Identify which cell holds the provided text, then report its (x, y) central coordinate. 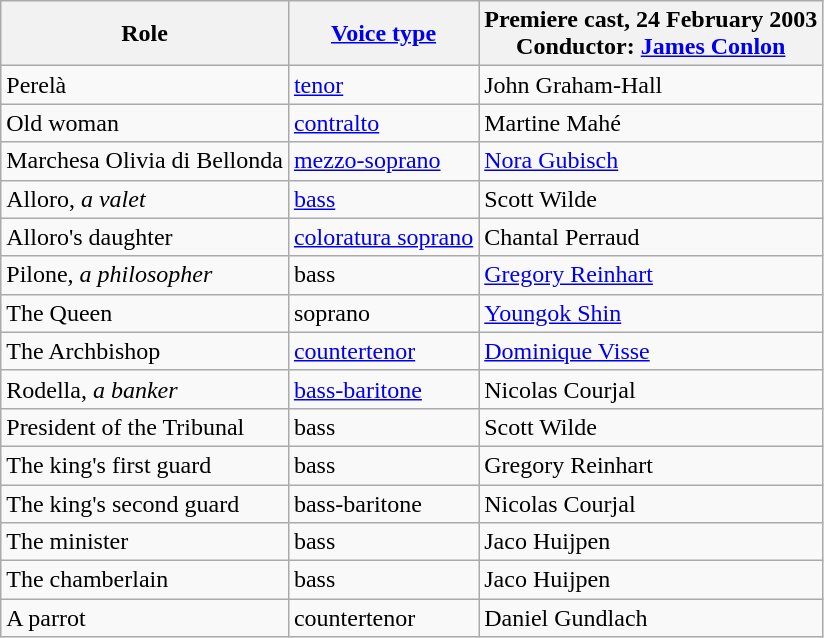
The chamberlain (145, 580)
Perelà (145, 85)
The king's second guard (145, 503)
tenor (383, 85)
President of the Tribunal (145, 427)
Dominique Visse (651, 351)
Daniel Gundlach (651, 618)
Role (145, 34)
A parrot (145, 618)
Youngok Shin (651, 313)
Premiere cast, 24 February 2003Conductor: James Conlon (651, 34)
The Archbishop (145, 351)
Nora Gubisch (651, 161)
The Queen (145, 313)
Pilone, a philosopher (145, 275)
mezzo-soprano (383, 161)
Rodella, a banker (145, 389)
contralto (383, 123)
John Graham-Hall (651, 85)
The king's first guard (145, 465)
Voice type (383, 34)
Marchesa Olivia di Bellonda (145, 161)
Martine Mahé (651, 123)
The minister (145, 542)
Old woman (145, 123)
Alloro's daughter (145, 237)
Chantal Perraud (651, 237)
Alloro, a valet (145, 199)
soprano (383, 313)
coloratura soprano (383, 237)
